Scan for the cell matching the given text and deliver its (x, y) coordinate at center. 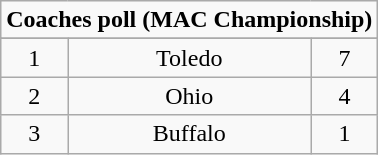
4 (344, 96)
Coaches poll (MAC Championship) (190, 20)
Buffalo (190, 134)
2 (34, 96)
7 (344, 58)
3 (34, 134)
Toledo (190, 58)
Ohio (190, 96)
